Return the [X, Y] coordinate for the center point of the cell that contains the specified text.  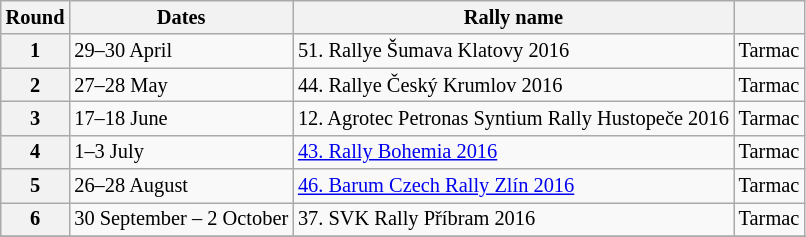
Dates [181, 17]
3 [36, 118]
29–30 April [181, 51]
44. Rallye Český Krumlov 2016 [514, 85]
4 [36, 152]
Rally name [514, 17]
1–3 July [181, 152]
43. Rally Bohemia 2016 [514, 152]
37. SVK Rally Příbram 2016 [514, 219]
27–28 May [181, 85]
26–28 August [181, 186]
6 [36, 219]
51. Rallye Šumava Klatovy 2016 [514, 51]
5 [36, 186]
1 [36, 51]
17–18 June [181, 118]
46. Barum Czech Rally Zlín 2016 [514, 186]
12. Agrotec Petronas Syntium Rally Hustopeče 2016 [514, 118]
2 [36, 85]
Round [36, 17]
30 September – 2 October [181, 219]
